Identify which cell holds the provided text, then report its [x, y] central coordinate. 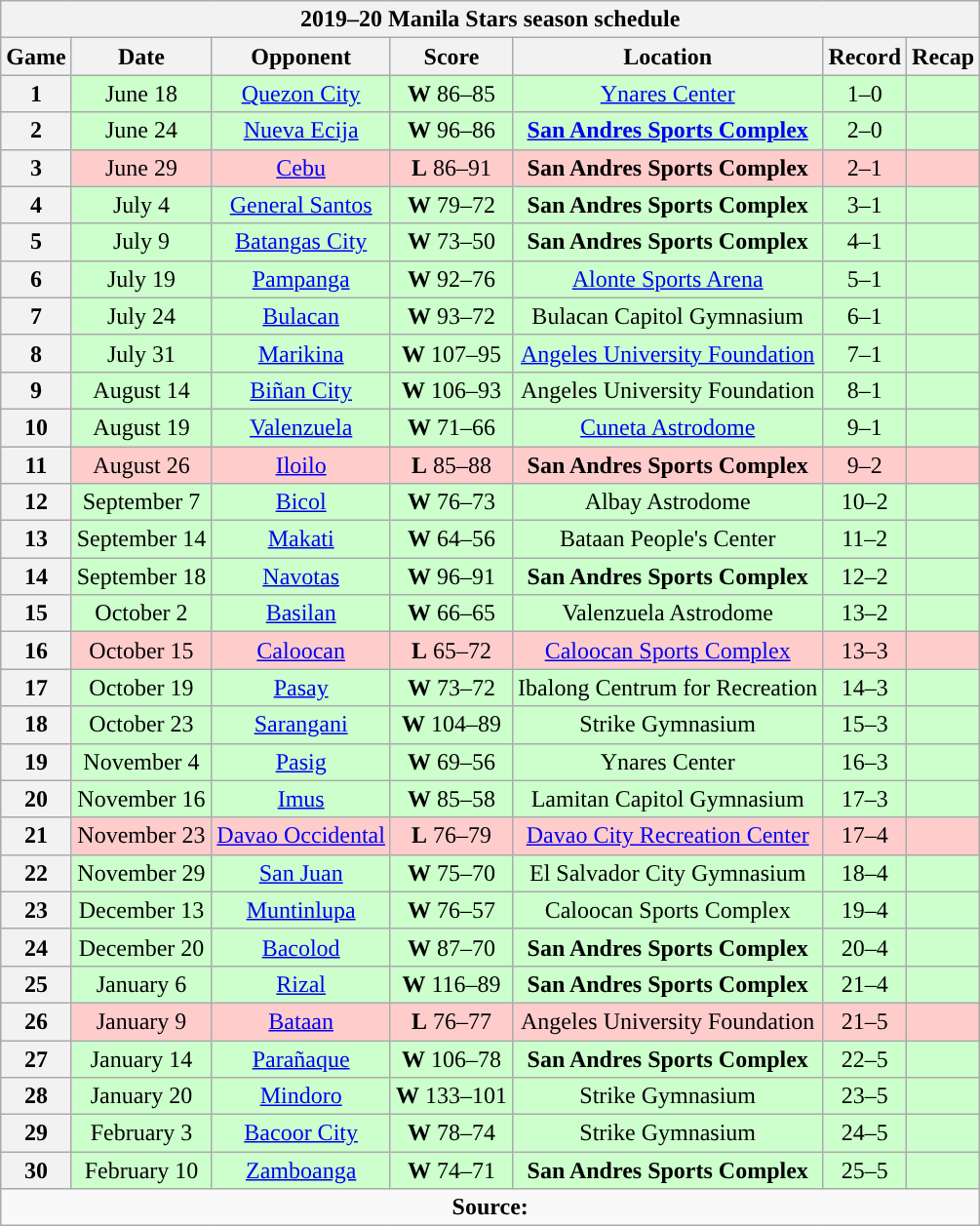
Game [36, 57]
W 107–95 [451, 353]
L 76–79 [451, 836]
L 65–72 [451, 651]
August 14 [141, 390]
W 116–89 [451, 984]
Muntinlupa [301, 910]
W 106–93 [451, 390]
15–3 [865, 725]
Valenzuela [301, 427]
W 87–70 [451, 947]
14 [36, 576]
W 74–71 [451, 1170]
November 16 [141, 799]
October 23 [141, 725]
21–4 [865, 984]
18–4 [865, 873]
14–3 [865, 688]
November 4 [141, 762]
Date [141, 57]
February 10 [141, 1170]
June 24 [141, 131]
Biñan City [301, 390]
5 [36, 242]
Caloocan [301, 651]
Davao Occidental [301, 836]
1 [36, 94]
Bulacan [301, 316]
1–0 [865, 94]
Ibalong Centrum for Recreation [668, 688]
Pampanga [301, 279]
2019–20 Manila Stars season schedule [490, 20]
L 76–77 [451, 1021]
Pasay [301, 688]
17 [36, 688]
8–1 [865, 390]
Source: [490, 1207]
Nueva Ecija [301, 131]
January 14 [141, 1058]
September 14 [141, 539]
17–4 [865, 836]
December 13 [141, 910]
July 19 [141, 279]
Score [451, 57]
San Juan [301, 873]
26 [36, 1021]
24–5 [865, 1133]
January 20 [141, 1096]
12 [36, 502]
29 [36, 1133]
August 19 [141, 427]
18 [36, 725]
24 [36, 947]
30 [36, 1170]
Valenzuela Astrodome [668, 613]
Davao City Recreation Center [668, 836]
22–5 [865, 1058]
July 31 [141, 353]
W 92–76 [451, 279]
W 66–65 [451, 613]
Bacolod [301, 947]
W 133–101 [451, 1096]
7–1 [865, 353]
September 18 [141, 576]
2 [36, 131]
November 23 [141, 836]
16 [36, 651]
W 78–74 [451, 1133]
Location [668, 57]
Cuneta Astrodome [668, 427]
July 4 [141, 205]
W 69–56 [451, 762]
Makati [301, 539]
23 [36, 910]
Bacoor City [301, 1133]
July 24 [141, 316]
11–2 [865, 539]
13–3 [865, 651]
October 19 [141, 688]
19–4 [865, 910]
June 18 [141, 94]
Recap [944, 57]
September 7 [141, 502]
Bataan People's Center [668, 539]
L 86–91 [451, 168]
Bulacan Capitol Gymnasium [668, 316]
8 [36, 353]
Marikina [301, 353]
July 9 [141, 242]
Alonte Sports Arena [668, 279]
2–0 [865, 131]
Pasig [301, 762]
16–3 [865, 762]
Mindoro [301, 1096]
4–1 [865, 242]
Cebu [301, 168]
General Santos [301, 205]
13–2 [865, 613]
3–1 [865, 205]
W 76–57 [451, 910]
10–2 [865, 502]
Record [865, 57]
August 26 [141, 465]
W 73–50 [451, 242]
27 [36, 1058]
L 85–88 [451, 465]
25–5 [865, 1170]
Bicol [301, 502]
28 [36, 1096]
Navotas [301, 576]
W 86–85 [451, 94]
7 [36, 316]
2–1 [865, 168]
Lamitan Capitol Gymnasium [668, 799]
21–5 [865, 1021]
9 [36, 390]
13 [36, 539]
20–4 [865, 947]
El Salvador City Gymnasium [668, 873]
W 64–56 [451, 539]
23–5 [865, 1096]
W 73–72 [451, 688]
Sarangani [301, 725]
October 15 [141, 651]
Albay Astrodome [668, 502]
October 2 [141, 613]
5–1 [865, 279]
22 [36, 873]
W 79–72 [451, 205]
January 9 [141, 1021]
17–3 [865, 799]
W 104–89 [451, 725]
Basilan [301, 613]
W 75–70 [451, 873]
6 [36, 279]
W 96–91 [451, 576]
Bataan [301, 1021]
Opponent [301, 57]
9–2 [865, 465]
4 [36, 205]
Batangas City [301, 242]
January 6 [141, 984]
W 96–86 [451, 131]
20 [36, 799]
12–2 [865, 576]
15 [36, 613]
10 [36, 427]
Quezon City [301, 94]
Zamboanga [301, 1170]
February 3 [141, 1133]
11 [36, 465]
19 [36, 762]
9–1 [865, 427]
December 20 [141, 947]
25 [36, 984]
Imus [301, 799]
June 29 [141, 168]
November 29 [141, 873]
W 93–72 [451, 316]
W 76–73 [451, 502]
W 106–78 [451, 1058]
W 71–66 [451, 427]
6–1 [865, 316]
W 85–58 [451, 799]
Rizal [301, 984]
21 [36, 836]
Parañaque [301, 1058]
Iloilo [301, 465]
3 [36, 168]
